For the text-containing cell, return its midpoint in (X, Y) coordinate format. 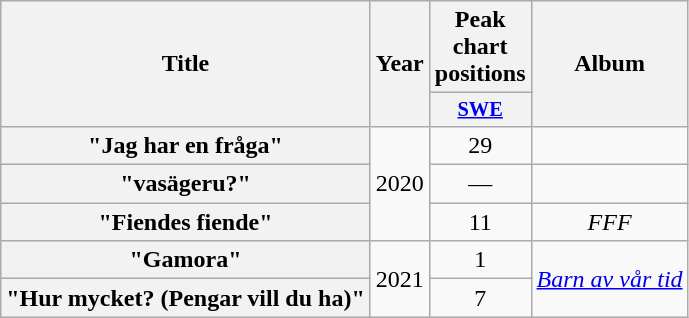
Peak chart positions (480, 47)
2020 (400, 183)
"vasägeru?" (186, 184)
"Jag har en fråga" (186, 145)
7 (480, 298)
1 (480, 260)
Barn av vår tid (610, 279)
2021 (400, 279)
Album (610, 64)
SWE (480, 110)
"Gamora" (186, 260)
FFF (610, 222)
Year (400, 64)
"Fiendes fiende" (186, 222)
Title (186, 64)
— (480, 184)
29 (480, 145)
"Hur mycket? (Pengar vill du ha)" (186, 298)
11 (480, 222)
